Identify which cell holds the provided text, then report its (X, Y) central coordinate. 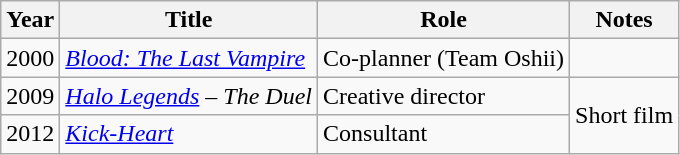
Year (30, 20)
2009 (30, 96)
Short film (624, 115)
Co-planner (Team Oshii) (444, 58)
Blood: The Last Vampire (189, 58)
Notes (624, 20)
Consultant (444, 134)
2000 (30, 58)
Kick-Heart (189, 134)
Creative director (444, 96)
Halo Legends – The Duel (189, 96)
2012 (30, 134)
Role (444, 20)
Title (189, 20)
